Scan for the cell matching the given text and deliver its (x, y) coordinate at center. 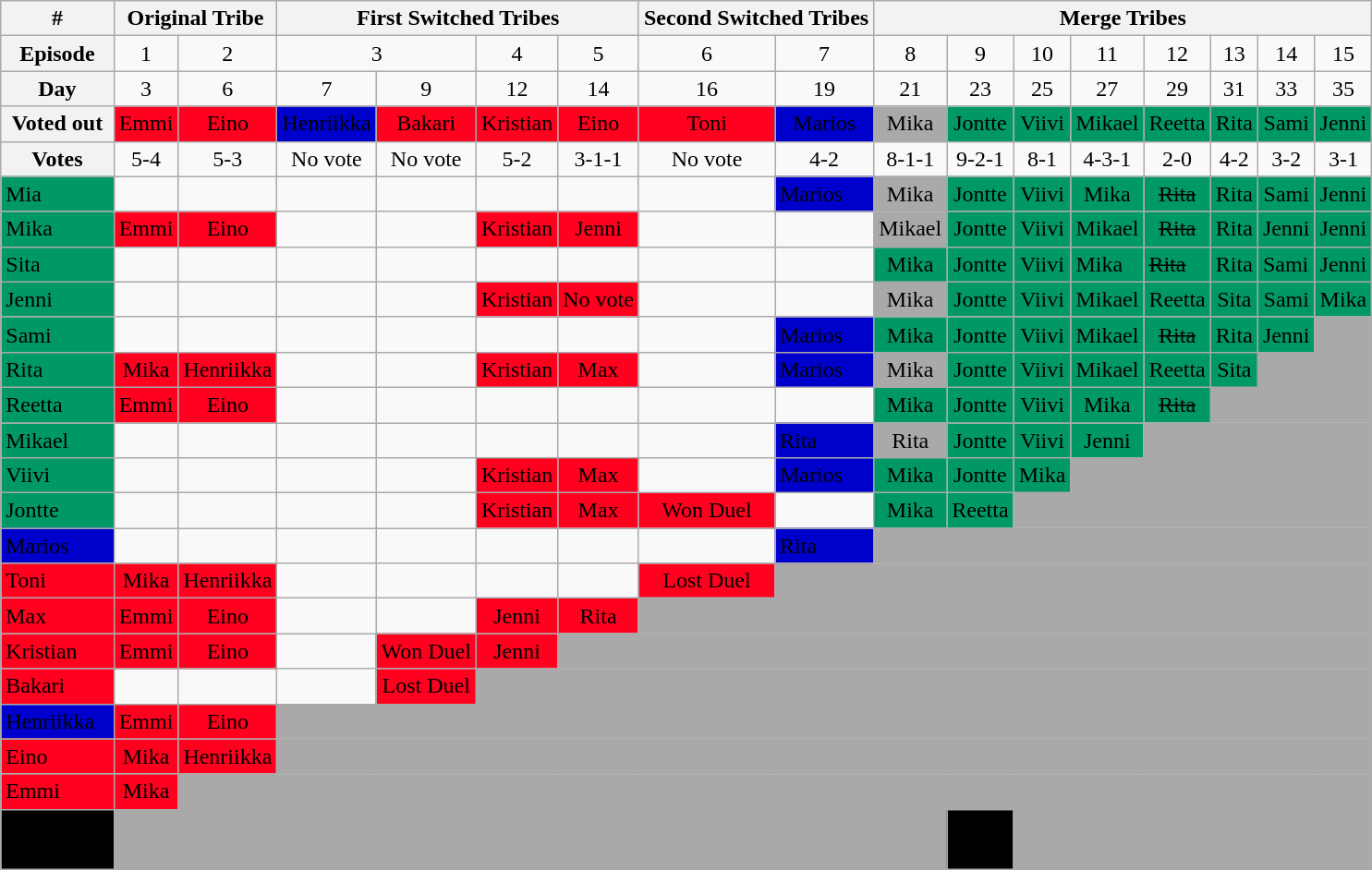
First Switched Tribes (458, 18)
# (57, 18)
16 (706, 89)
1 (146, 54)
27 (1107, 89)
21 (911, 89)
Second Switched Tribes (756, 18)
2 (227, 54)
35 (1343, 89)
9-2-1 (980, 159)
Original Tribe (196, 18)
5-2 (516, 159)
31 (1234, 89)
2-0 (1177, 159)
Votes (57, 159)
5-3 (227, 159)
15 (1343, 54)
23 (980, 89)
8 (911, 54)
13 (1234, 54)
Day (57, 89)
Voted out (57, 124)
MikaMika (980, 839)
4 (516, 54)
8-1 (1042, 159)
Mia (57, 194)
19 (824, 89)
Merge Tribes (1123, 18)
29 (1177, 89)
5-4 (146, 159)
5 (599, 54)
Episode (57, 54)
11 (1107, 54)
Black Votes (57, 839)
3-1 (1343, 159)
25 (1042, 89)
3-1-1 (599, 159)
4-3-1 (1107, 159)
3-2 (1286, 159)
10 (1042, 54)
8-1-1 (911, 159)
33 (1286, 89)
